Return (X, Y) of the center of cell containing provided text 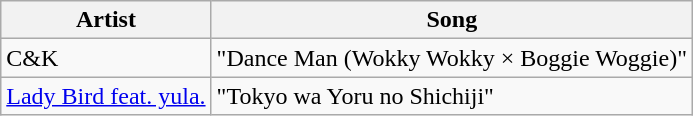
"Dance Man (Wokky Wokky × Boggie Woggie)" (452, 58)
C&K (106, 58)
Lady Bird feat. yula. (106, 96)
"Tokyo wa Yoru no Shichiji" (452, 96)
Song (452, 20)
Artist (106, 20)
